Search for the cell housing the specified text and yield its [x, y] center coordinate. 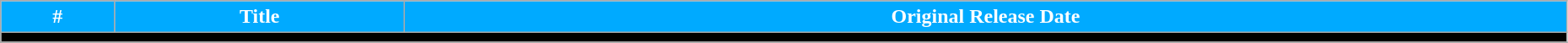
Title [260, 17]
# [57, 17]
Original Release Date [986, 17]
